Return the (x, y) coordinate for the center point of the cell that contains the specified text.  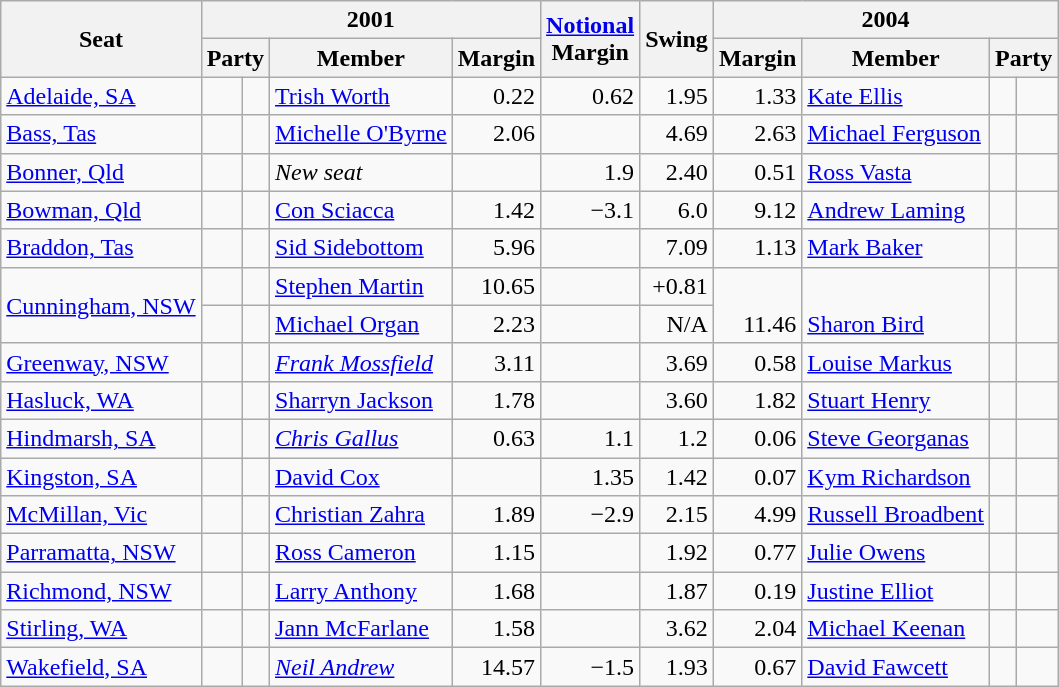
2004 (885, 20)
1.93 (677, 667)
4.99 (757, 515)
1.78 (496, 400)
Justine Elliot (896, 591)
3.60 (677, 400)
1.35 (590, 477)
Andrew Laming (896, 210)
1.92 (677, 553)
2.04 (757, 629)
Trish Worth (362, 96)
Bonner, Qld (101, 172)
9.12 (757, 210)
Kate Ellis (896, 96)
Stirling, WA (101, 629)
14.57 (496, 667)
N/A (677, 324)
0.67 (757, 667)
Christian Zahra (362, 515)
Wakefield, SA (101, 667)
+0.81 (677, 286)
Bass, Tas (101, 134)
Russell Broadbent (896, 515)
Chris Gallus (362, 438)
Con Sciacca (362, 210)
Michael Organ (362, 324)
Greenway, NSW (101, 362)
1.82 (757, 400)
0.63 (496, 438)
Stuart Henry (896, 400)
2001 (370, 20)
Sharryn Jackson (362, 400)
2.06 (496, 134)
5.96 (496, 248)
3.11 (496, 362)
1.68 (496, 591)
Louise Markus (896, 362)
1.13 (757, 248)
Parramatta, NSW (101, 553)
Richmond, NSW (101, 591)
Michael Keenan (896, 629)
0.77 (757, 553)
Neil Andrew (362, 667)
Mark Baker (896, 248)
Adelaide, SA (101, 96)
6.0 (677, 210)
1.2 (677, 438)
Hindmarsh, SA (101, 438)
Hasluck, WA (101, 400)
2.23 (496, 324)
Swing (677, 39)
−3.1 (590, 210)
4.69 (677, 134)
NotionalMargin (590, 39)
Frank Mossfield (362, 362)
0.51 (757, 172)
0.22 (496, 96)
Braddon, Tas (101, 248)
1.95 (677, 96)
Jann McFarlane (362, 629)
1.33 (757, 96)
Ross Vasta (896, 172)
Ross Cameron (362, 553)
New seat (362, 172)
David Fawcett (896, 667)
2.40 (677, 172)
0.58 (757, 362)
0.62 (590, 96)
Michelle O'Byrne (362, 134)
Cunningham, NSW (101, 305)
1.9 (590, 172)
Steve Georganas (896, 438)
11.46 (757, 305)
0.07 (757, 477)
Sid Sidebottom (362, 248)
Julie Owens (896, 553)
Sharon Bird (896, 305)
1.58 (496, 629)
Stephen Martin (362, 286)
2.15 (677, 515)
−2.9 (590, 515)
10.65 (496, 286)
1.87 (677, 591)
Seat (101, 39)
−1.5 (590, 667)
Michael Ferguson (896, 134)
McMillan, Vic (101, 515)
2.63 (757, 134)
Bowman, Qld (101, 210)
3.62 (677, 629)
1.89 (496, 515)
3.69 (677, 362)
Larry Anthony (362, 591)
David Cox (362, 477)
0.06 (757, 438)
1.1 (590, 438)
1.15 (496, 553)
7.09 (677, 248)
0.19 (757, 591)
Kym Richardson (896, 477)
Kingston, SA (101, 477)
